Provide the (x, y) coordinate of the cell's center where the given text is located.  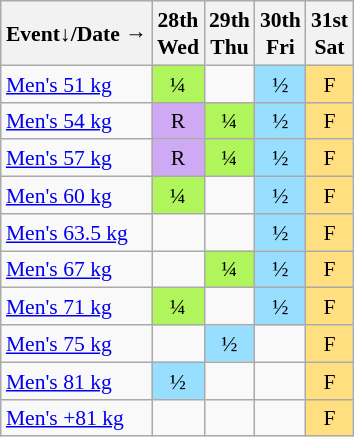
Men's 63.5 kg (76, 232)
31stSat (330, 33)
Men's 54 kg (76, 120)
29thThu (230, 33)
Men's 51 kg (76, 84)
Men's 75 kg (76, 344)
Men's 60 kg (76, 194)
Men's +81 kg (76, 418)
28thWed (178, 33)
Men's 57 kg (76, 158)
Event↓/Date → (76, 33)
Men's 67 kg (76, 268)
30thFri (280, 33)
Men's 71 kg (76, 306)
Men's 81 kg (76, 380)
